Search for the cell housing the specified text and yield its (X, Y) center coordinate. 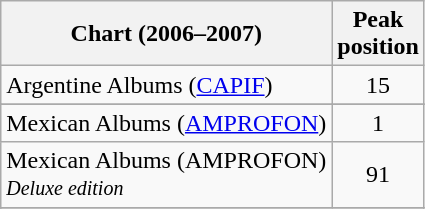
91 (378, 174)
1 (378, 123)
Peakposition (378, 34)
15 (378, 85)
Mexican Albums (AMPROFON) (166, 123)
Mexican Albums (AMPROFON)Deluxe edition (166, 174)
Chart (2006–2007) (166, 34)
Argentine Albums (CAPIF) (166, 85)
